Determine the [x, y] coordinate at the center of the cell enclosing the given text.  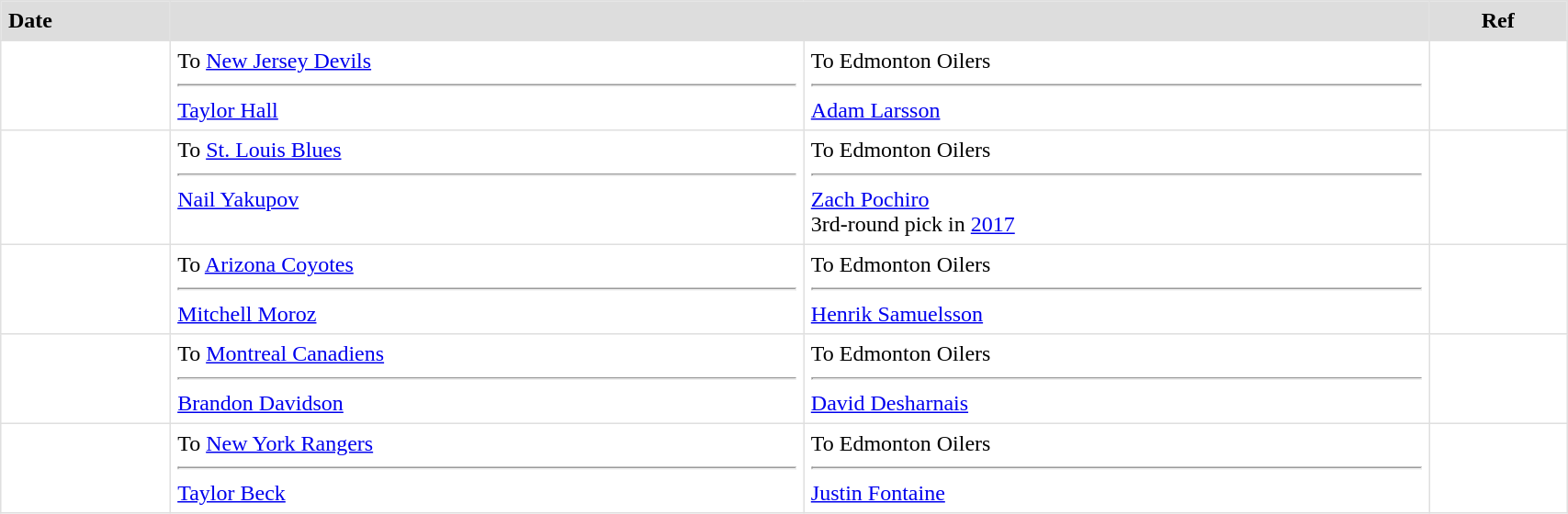
Date [85, 21]
To New York Rangers Taylor Beck [487, 468]
Ref [1498, 21]
To Edmonton Oilers David Desharnais [1117, 379]
To Edmonton Oilers Adam Larsson [1117, 85]
To St. Louis Blues Nail Yakupov [487, 187]
To Arizona Coyotes Mitchell Moroz [487, 289]
To Edmonton Oilers Henrik Samuelsson [1117, 289]
To Montreal Canadiens Brandon Davidson [487, 379]
To Edmonton Oilers Justin Fontaine [1117, 468]
To Edmonton Oilers Zach Pochiro3rd-round pick in 2017 [1117, 187]
To New Jersey Devils Taylor Hall [487, 85]
